Determine the [x, y] coordinate at the center of the cell enclosing the given text.  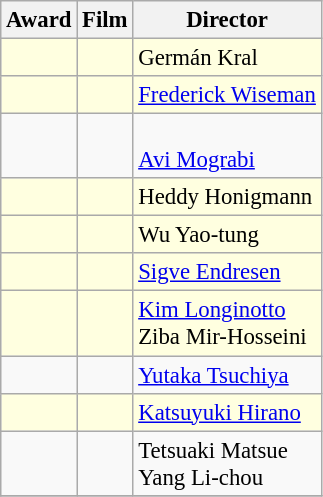
Tetsuaki Matsue Yang Li-chou [227, 464]
Sigve Endresen [227, 273]
Kim Longinotto Ziba Mir-Hosseini [227, 324]
Katsuyuki Hirano [227, 412]
Wu Yao-tung [227, 235]
Avi Mograbi [227, 146]
Frederick Wiseman [227, 95]
Yutaka Tsuchiya [227, 375]
Heddy Honigmann [227, 197]
Film [105, 20]
Award [39, 20]
Director [227, 20]
Germán Kral [227, 58]
